Detect which cell encompasses the target text, then output its [x, y] center coordinate. 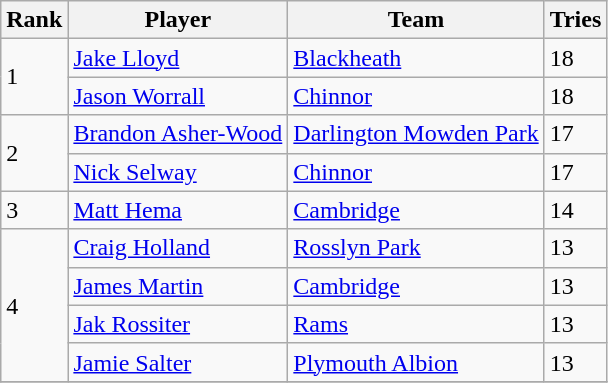
Team [416, 20]
Nick Selway [178, 172]
1 [34, 77]
4 [34, 305]
Rams [416, 324]
Blackheath [416, 58]
Jason Worrall [178, 96]
Rosslyn Park [416, 248]
2 [34, 153]
Matt Hema [178, 210]
Plymouth Albion [416, 362]
Jamie Salter [178, 362]
Tries [576, 20]
14 [576, 210]
Brandon Asher-Wood [178, 134]
Rank [34, 20]
Player [178, 20]
James Martin [178, 286]
Craig Holland [178, 248]
3 [34, 210]
Darlington Mowden Park [416, 134]
Jak Rossiter [178, 324]
Jake Lloyd [178, 58]
